Detect which cell encompasses the target text, then output its [x, y] center coordinate. 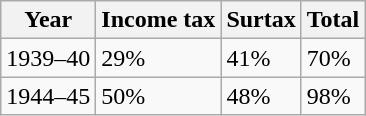
Surtax [261, 20]
41% [261, 58]
Total [333, 20]
29% [158, 58]
48% [261, 96]
70% [333, 58]
1944–45 [48, 96]
Year [48, 20]
Income tax [158, 20]
50% [158, 96]
98% [333, 96]
1939–40 [48, 58]
